Return the [x, y] coordinate for the center point of the cell that contains the specified text.  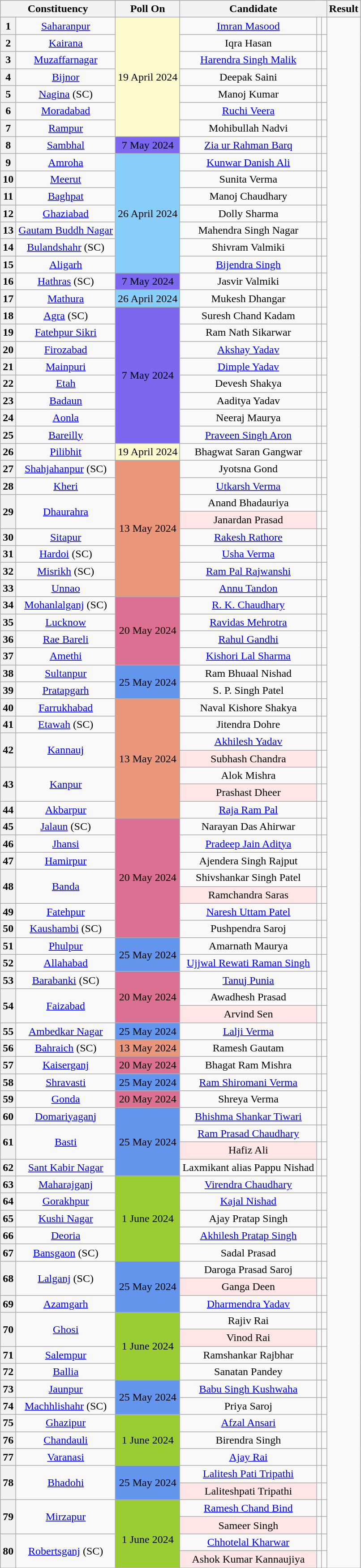
Dimple Yadav [248, 367]
39 [8, 690]
Manoj Chaudhary [248, 196]
Sameer Singh [248, 1525]
Daroga Prasad Saroj [248, 1269]
Ramesh Chand Bind [248, 1508]
Afzal Ansari [248, 1423]
Nagina (SC) [66, 94]
Ruchi Veera [248, 111]
4 [8, 77]
Faizabad [66, 1005]
Priya Saroj [248, 1406]
17 [8, 299]
Ram Bhuaal Nishad [248, 673]
75 [8, 1423]
24 [8, 418]
Ajay Pratap Singh [248, 1218]
Ambedkar Nagar [66, 1031]
Sant Kabir Nagar [66, 1167]
Baghpat [66, 196]
Kunwar Danish Ali [248, 162]
Bansgaon (SC) [66, 1252]
Deepak Saini [248, 77]
Pushpendra Saroj [248, 929]
Sultanpur [66, 673]
36 [8, 639]
Hardoi (SC) [66, 554]
Utkarsh Verma [248, 486]
Bijendra Singh [248, 265]
Kaushambi (SC) [66, 929]
Kishori Lal Sharma [248, 656]
Mathura [66, 299]
42 [8, 750]
Virendra Chaudhary [248, 1184]
Lalitesh Pati Tripathi [248, 1474]
Bijnor [66, 77]
Sadal Prasad [248, 1252]
Mohibullah Nadvi [248, 128]
Mukesh Dhangar [248, 299]
Ajendera Singh Rajput [248, 861]
Pratapgarh [66, 690]
Arvind Sen [248, 1014]
Shreya Verma [248, 1099]
Saharanpur [66, 26]
Tanuj Punia [248, 980]
57 [8, 1065]
Akhilesh Yadav [248, 741]
70 [8, 1329]
Ramshankar Rajbhar [248, 1355]
Bahraich (SC) [66, 1048]
Lalji Verma [248, 1031]
Phulpur [66, 946]
Mohanlalganj (SC) [66, 605]
65 [8, 1218]
44 [8, 810]
14 [8, 248]
Kheri [66, 486]
Bareilly [66, 435]
32 [8, 571]
20 [8, 350]
Pilibhit [66, 452]
Kairana [66, 43]
Ram Prasad Chaudhary [248, 1133]
Aonla [66, 418]
Machhlishahr (SC) [66, 1406]
Result [344, 9]
Jhansi [66, 844]
63 [8, 1184]
54 [8, 1005]
Anand Bhadauriya [248, 503]
8 [8, 145]
Akhilesh Pratap Singh [248, 1235]
R. K. Chaudhary [248, 605]
Hathras (SC) [66, 282]
53 [8, 980]
Bhishma Shankar Tiwari [248, 1116]
Maharajganj [66, 1184]
Amethi [66, 656]
10 [8, 179]
Ram Nath Sikarwar [248, 333]
Ghaziabad [66, 214]
2 [8, 43]
Amarnath Maurya [248, 946]
Bhadohi [66, 1483]
Ram Pal Rajwanshi [248, 571]
68 [8, 1278]
30 [8, 537]
Laliteshpati Tripathi [248, 1491]
Sambhal [66, 145]
33 [8, 588]
58 [8, 1082]
Aligarh [66, 265]
Ujjwal Rewati Raman Singh [248, 963]
Farrukhabad [66, 707]
51 [8, 946]
Jasvir Valmiki [248, 282]
Annu Tandon [248, 588]
Dhaurahra [66, 512]
Chhotelal Kharwar [248, 1542]
Mainpuri [66, 367]
Rajiv Rai [248, 1321]
Prashast Dheer [248, 793]
Badaun [66, 401]
Lucknow [66, 622]
Dharmendra Yadav [248, 1304]
Basti [66, 1142]
Aaditya Yadav [248, 401]
Subhash Chandra [248, 759]
Janardan Prasad [248, 520]
Raja Ram Pal [248, 810]
Constituency [58, 9]
Bulandshahr (SC) [66, 248]
Chandauli [66, 1440]
1 [8, 26]
41 [8, 724]
Harendra Singh Malik [248, 60]
Naval Kishore Shakya [248, 707]
Birendra Singh [248, 1440]
Domariyaganj [66, 1116]
48 [8, 886]
61 [8, 1142]
Ramchandra Saras [248, 895]
Allahabad [66, 963]
Unnao [66, 588]
Kannauj [66, 750]
Fatehpur Sikri [66, 333]
3 [8, 60]
Naresh Uttam Patel [248, 912]
Ghazipur [66, 1423]
Alok Mishra [248, 776]
Varanasi [66, 1457]
Vinod Rai [248, 1338]
38 [8, 673]
Jalaun (SC) [66, 827]
46 [8, 844]
Gonda [66, 1099]
Narayan Das Ahirwar [248, 827]
Awadhesh Prasad [248, 997]
Zia ur Rahman Barq [248, 145]
64 [8, 1201]
Praveen Singh Aron [248, 435]
Hafiz Ali [248, 1150]
Deoria [66, 1235]
Bhagat Ram Mishra [248, 1065]
18 [8, 316]
Kushi Nagar [66, 1218]
Barabanki (SC) [66, 980]
22 [8, 384]
Ravidas Mehrotra [248, 622]
52 [8, 963]
Shivram Valmiki [248, 248]
Neeraj Maurya [248, 418]
47 [8, 861]
35 [8, 622]
Mahendra Singh Nagar [248, 231]
43 [8, 784]
19 [8, 333]
71 [8, 1355]
S. P. Singh Patel [248, 690]
Gautam Buddh Nagar [66, 231]
Ashok Kumar Kannaujiya [248, 1559]
Robertsganj (SC) [66, 1551]
Devesh Shakya [248, 384]
Sunita Verma [248, 179]
Meerut [66, 179]
Kanpur [66, 784]
56 [8, 1048]
Hamirpur [66, 861]
Akbarpur [66, 810]
76 [8, 1440]
Suresh Chand Kadam [248, 316]
Ghosi [66, 1329]
Jaunpur [66, 1389]
66 [8, 1235]
Ramesh Gautam [248, 1048]
11 [8, 196]
80 [8, 1551]
Rahul Gandhi [248, 639]
12 [8, 214]
Ram Shiromani Verma [248, 1082]
73 [8, 1389]
31 [8, 554]
Amroha [66, 162]
Usha Verma [248, 554]
Sitapur [66, 537]
Kajal Nishad [248, 1201]
Jitendra Dohre [248, 724]
Ganga Deen [248, 1286]
Shivshankar Singh Patel [248, 878]
74 [8, 1406]
Shravasti [66, 1082]
77 [8, 1457]
Rampur [66, 128]
Bhagwat Saran Gangwar [248, 452]
37 [8, 656]
Shahjahanpur (SC) [66, 469]
67 [8, 1252]
9 [8, 162]
Poll On [147, 9]
Imran Masood [248, 26]
40 [8, 707]
69 [8, 1304]
Manoj Kumar [248, 94]
Misrikh (SC) [66, 571]
Firozabad [66, 350]
26 [8, 452]
Kaiserganj [66, 1065]
Ballia [66, 1372]
Iqra Hasan [248, 43]
Babu Singh Kushwaha [248, 1389]
Rakesh Rathore [248, 537]
50 [8, 929]
Sanatan Pandey [248, 1372]
55 [8, 1031]
7 [8, 128]
15 [8, 265]
Lalganj (SC) [66, 1278]
49 [8, 912]
6 [8, 111]
13 [8, 231]
Mirzapur [66, 1517]
29 [8, 512]
Agra (SC) [66, 316]
Pradeep Jain Aditya [248, 844]
Etawah (SC) [66, 724]
78 [8, 1483]
79 [8, 1517]
Ajay Rai [248, 1457]
27 [8, 469]
16 [8, 282]
62 [8, 1167]
Muzaffarnagar [66, 60]
Salempur [66, 1355]
5 [8, 94]
Azamgarh [66, 1304]
21 [8, 367]
Gorakhpur [66, 1201]
23 [8, 401]
Jyotsna Gond [248, 469]
Rae Bareli [66, 639]
Dolly Sharma [248, 214]
Akshay Yadav [248, 350]
60 [8, 1116]
Banda [66, 886]
34 [8, 605]
Laxmikant alias Pappu Nishad [248, 1167]
Moradabad [66, 111]
Etah [66, 384]
25 [8, 435]
72 [8, 1372]
Candidate [254, 9]
28 [8, 486]
45 [8, 827]
Fatehpur [66, 912]
59 [8, 1099]
